Pinpoint the cell where the given text exists, returning its [x, y] midpoint coordinate. 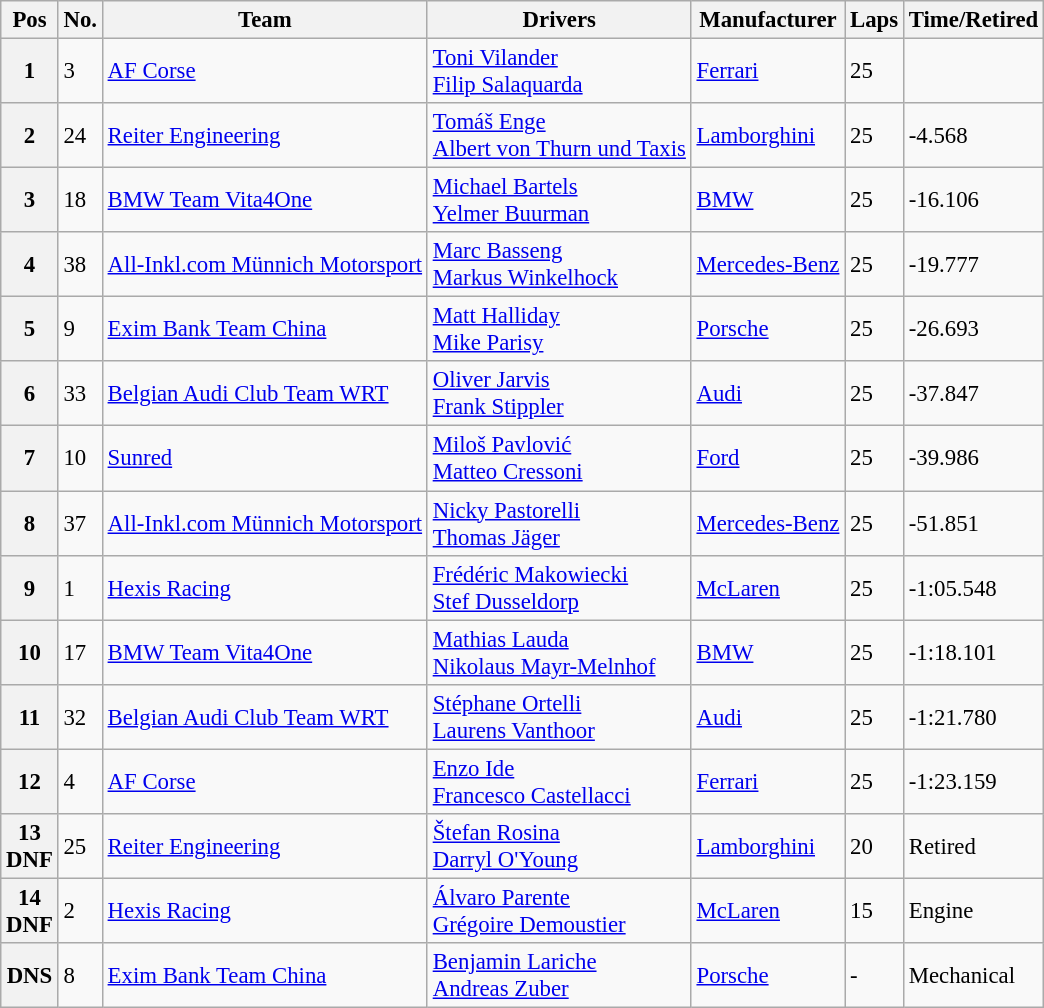
Marc Basseng Markus Winkelhock [559, 264]
20 [874, 846]
-19.777 [973, 264]
Stéphane Ortelli Laurens Vanthoor [559, 716]
Retired [973, 846]
-37.847 [973, 394]
Sunred [264, 458]
-1:18.101 [973, 652]
Pos [30, 20]
-26.693 [973, 330]
-4.568 [973, 136]
-1:05.548 [973, 588]
Nicky Pastorelli Thomas Jäger [559, 524]
Toni Vilander Filip Salaquarda [559, 72]
-1:21.780 [973, 716]
Team [264, 20]
Matt Halliday Mike Parisy [559, 330]
No. [80, 20]
17 [80, 652]
Michael Bartels Yelmer Buurman [559, 200]
-1:23.159 [973, 782]
Enzo Ide Francesco Castellacci [559, 782]
-16.106 [973, 200]
Drivers [559, 20]
Ford [768, 458]
Tomáš Enge Albert von Thurn und Taxis [559, 136]
Oliver Jarvis Frank Stippler [559, 394]
Štefan Rosina Darryl O'Young [559, 846]
Manufacturer [768, 20]
24 [80, 136]
Benjamin Lariche Andreas Zuber [559, 976]
DNS [30, 976]
15 [874, 910]
38 [80, 264]
Laps [874, 20]
32 [80, 716]
18 [80, 200]
7 [30, 458]
33 [80, 394]
Engine [973, 910]
37 [80, 524]
Time/Retired [973, 20]
Mathias Lauda Nikolaus Mayr-Melnhof [559, 652]
-39.986 [973, 458]
Miloš Pavlović Matteo Cressoni [559, 458]
11 [30, 716]
13DNF [30, 846]
- [874, 976]
12 [30, 782]
Mechanical [973, 976]
Álvaro Parente Grégoire Demoustier [559, 910]
5 [30, 330]
-51.851 [973, 524]
Frédéric Makowiecki Stef Dusseldorp [559, 588]
14DNF [30, 910]
6 [30, 394]
